Output the [x, y] coordinate of the center of the cell containing the given text.  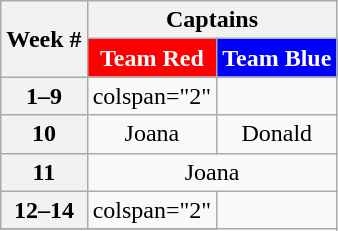
Donald [277, 134]
12–14 [44, 210]
1–9 [44, 96]
10 [44, 134]
Team Red [152, 58]
Team Blue [277, 58]
Week # [44, 39]
Captains [212, 20]
11 [44, 172]
